Detect which cell encompasses the target text, then output its (X, Y) center coordinate. 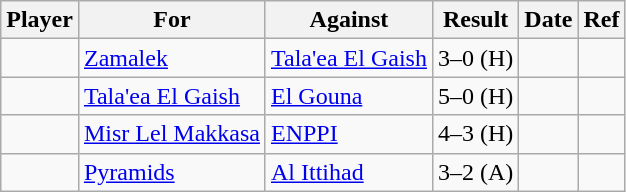
3–2 (A) (475, 172)
Pyramids (172, 172)
Ref (602, 20)
Date (548, 20)
El Gouna (348, 96)
Against (348, 20)
3–0 (H) (475, 58)
ENPPI (348, 134)
For (172, 20)
Player (40, 20)
Al Ittihad (348, 172)
5–0 (H) (475, 96)
Zamalek (172, 58)
Misr Lel Makkasa (172, 134)
Result (475, 20)
4–3 (H) (475, 134)
